Output the (x, y) coordinate of the center of the cell containing the given text.  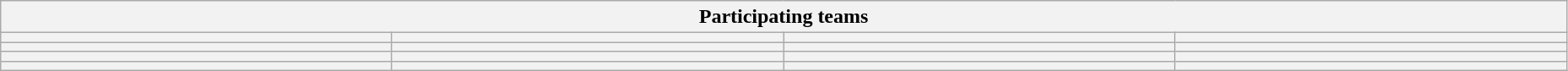
Participating teams (784, 17)
